Detect which cell encompasses the target text, then output its [x, y] center coordinate. 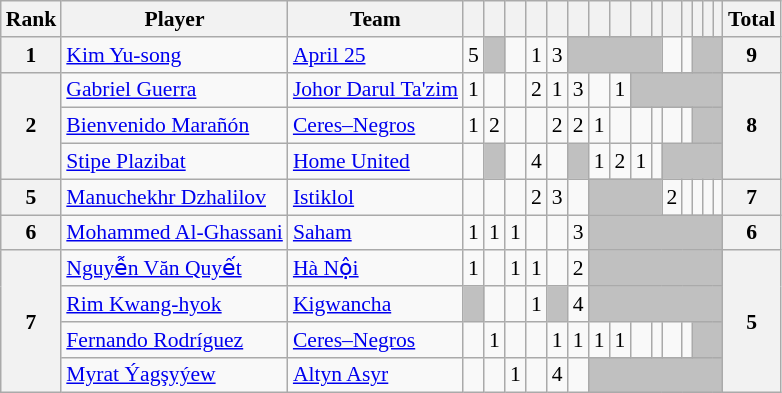
Bienvenido Marañón [174, 126]
Myrat Ýagşyýew [174, 375]
Nguyễn Văn Quyết [174, 269]
Home United [376, 162]
Team [376, 19]
Kigwancha [376, 304]
April 25 [376, 55]
9 [752, 55]
Manuchekhr Dzhalilov [174, 197]
Johor Darul Ta'zim [376, 90]
Istiklol [376, 197]
Kim Yu-song [174, 55]
Stipe Plazibat [174, 162]
Saham [376, 233]
Hà Nội [376, 269]
Fernando Rodríguez [174, 340]
Altyn Asyr [376, 375]
Rank [32, 19]
Rim Kwang-hyok [174, 304]
Player [174, 19]
Total [752, 19]
Mohammed Al-Ghassani [174, 233]
Gabriel Guerra [174, 90]
8 [752, 126]
